Return (X, Y) of the center of cell containing provided text 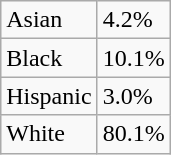
4.2% (134, 20)
80.1% (134, 134)
White (49, 134)
Asian (49, 20)
Hispanic (49, 96)
Black (49, 58)
3.0% (134, 96)
10.1% (134, 58)
